From the cell containing the given text, extract its center point as (x, y) coordinate. 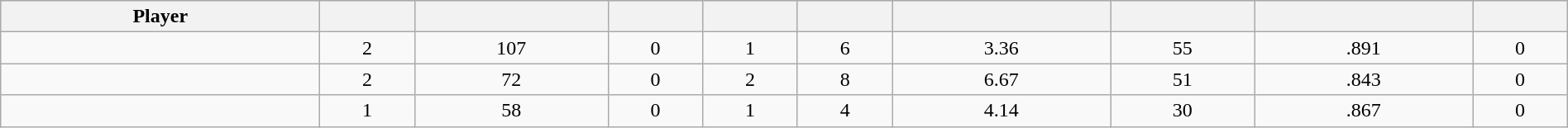
4.14 (1002, 111)
30 (1183, 111)
4 (845, 111)
6 (845, 48)
55 (1183, 48)
107 (511, 48)
6.67 (1002, 79)
Player (160, 17)
51 (1183, 79)
.867 (1364, 111)
8 (845, 79)
.891 (1364, 48)
.843 (1364, 79)
58 (511, 111)
72 (511, 79)
3.36 (1002, 48)
